Locate the cell with the specified text and output its (x, y) center coordinate. 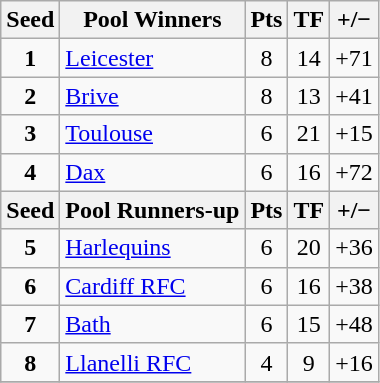
Pool Runners-up (152, 210)
2 (30, 96)
13 (309, 96)
Bath (152, 324)
7 (30, 324)
+15 (354, 134)
+36 (354, 248)
15 (309, 324)
+71 (354, 58)
Llanelli RFC (152, 362)
21 (309, 134)
20 (309, 248)
3 (30, 134)
Toulouse (152, 134)
5 (30, 248)
+16 (354, 362)
Leicester (152, 58)
+72 (354, 172)
+48 (354, 324)
+38 (354, 286)
Pool Winners (152, 20)
+41 (354, 96)
Cardiff RFC (152, 286)
1 (30, 58)
Dax (152, 172)
14 (309, 58)
Harlequins (152, 248)
9 (309, 362)
Brive (152, 96)
